Pinpoint the cell where the given text exists, returning its [X, Y] midpoint coordinate. 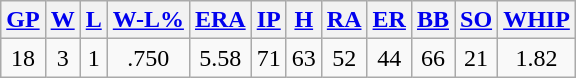
52 [344, 58]
BB [432, 20]
44 [389, 58]
W [62, 20]
SO [476, 20]
5.58 [220, 58]
L [94, 20]
ER [389, 20]
1 [94, 58]
RA [344, 20]
WHIP [537, 20]
1.82 [537, 58]
GP [23, 20]
3 [62, 58]
H [304, 20]
71 [268, 58]
21 [476, 58]
66 [432, 58]
63 [304, 58]
ERA [220, 20]
.750 [148, 58]
18 [23, 58]
W-L% [148, 20]
IP [268, 20]
